From the cell containing the given text, extract its center point as [x, y] coordinate. 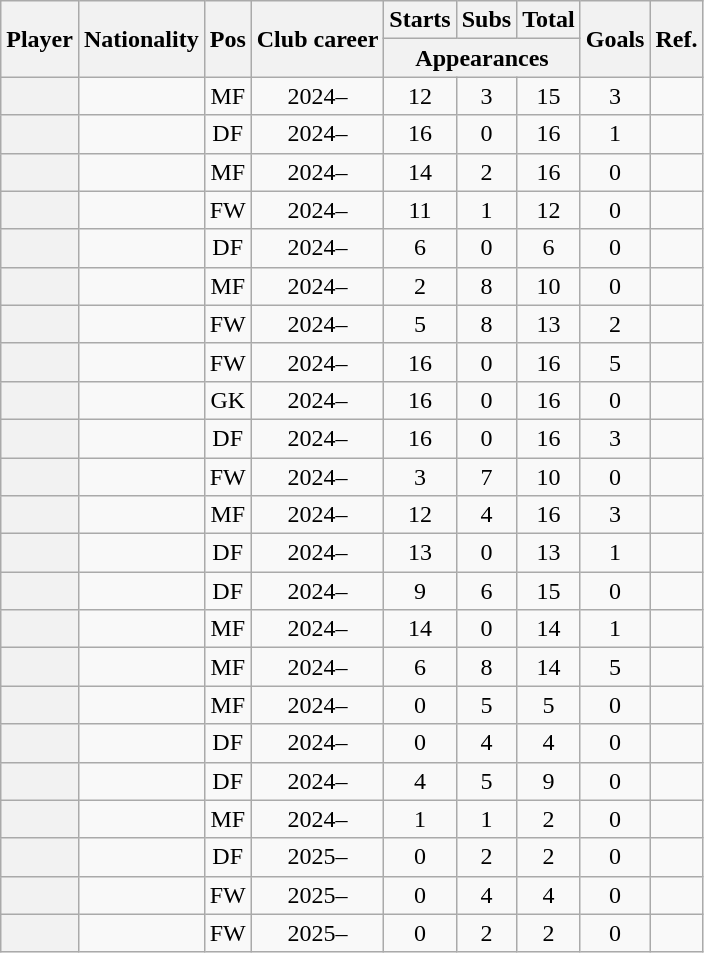
Nationality [141, 39]
Total [549, 20]
Player [40, 39]
Ref. [676, 39]
7 [486, 477]
Club career [318, 39]
11 [420, 210]
GK [228, 400]
Subs [486, 20]
Pos [228, 39]
Goals [615, 39]
Starts [420, 20]
Appearances [482, 58]
